Identify which cell holds the provided text, then report its [X, Y] central coordinate. 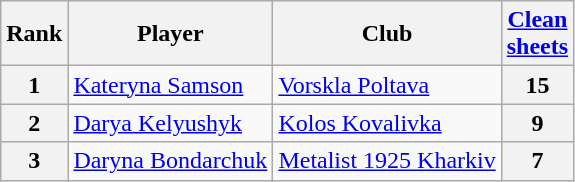
Club [387, 34]
9 [537, 123]
Rank [34, 34]
Cleansheets [537, 34]
3 [34, 161]
7 [537, 161]
Metalist 1925 Kharkiv [387, 161]
Darya Kelyushyk [170, 123]
15 [537, 85]
Kolos Kovalivka [387, 123]
Vorskla Poltava [387, 85]
2 [34, 123]
Player [170, 34]
Kateryna Samson [170, 85]
1 [34, 85]
Daryna Bondarchuk [170, 161]
